Output the [X, Y] coordinate of the center of the cell containing the given text.  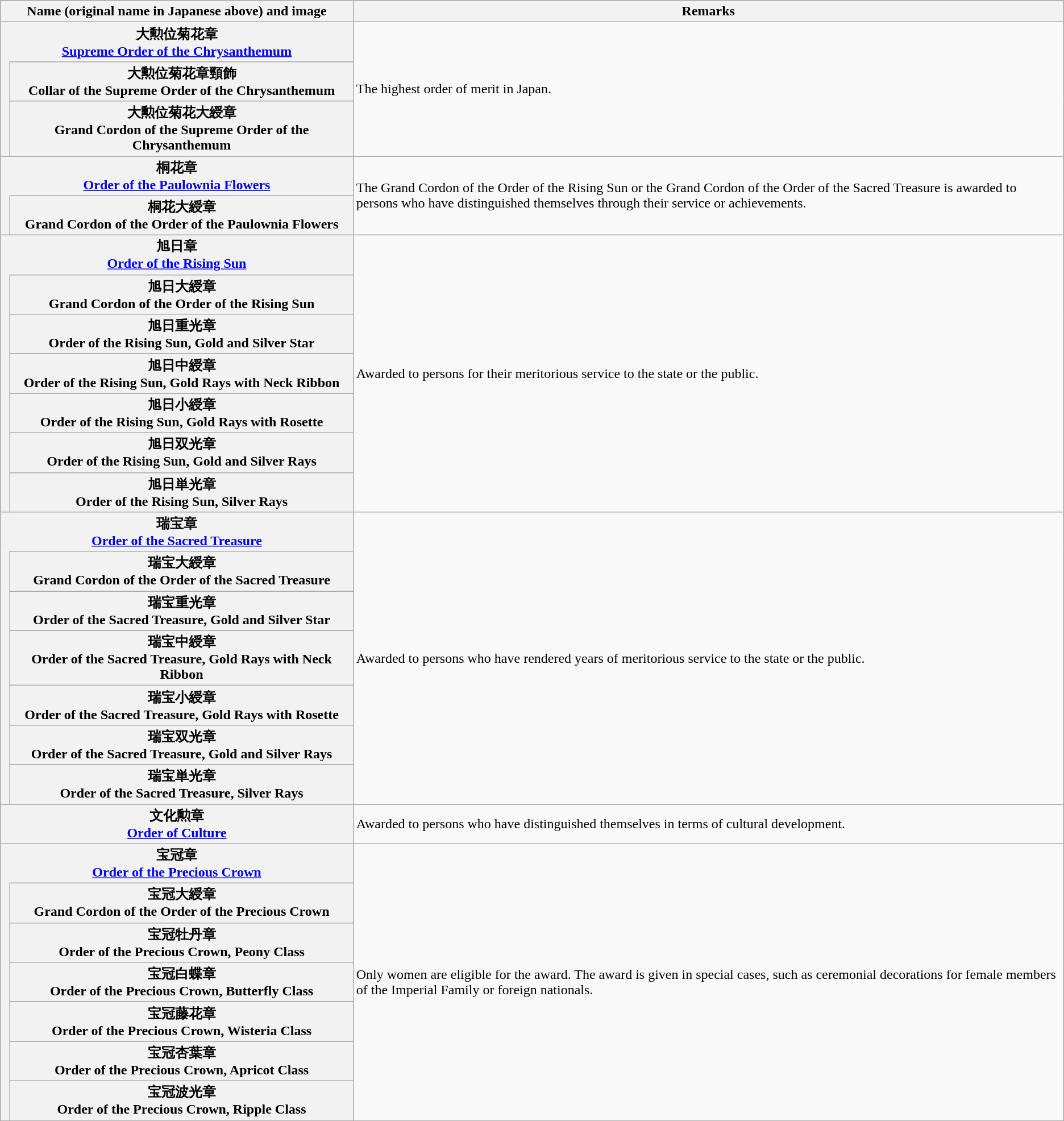
桐花章Order of the Paulownia Flowers [177, 176]
Awarded to persons who have rendered years of meritorious service to the state or the public. [708, 658]
宝冠白蝶章Order of the Precious Crown, Butterfly Class [182, 982]
瑞宝大綬章Grand Cordon of the Order of the Sacred Treasure [182, 571]
宝冠波光章Order of the Precious Crown, Ripple Class [182, 1101]
Name (original name in Japanese above) and image [177, 11]
大勲位菊花章Supreme Order of the Chrysanthemum [177, 42]
旭日大綬章Grand Cordon of the Order of the Rising Sun [182, 294]
Awarded to persons for their meritorious service to the state or the public. [708, 374]
瑞宝章Order of the Sacred Treasure [177, 532]
旭日章Order of the Rising Sun [177, 255]
宝冠章Order of the Precious Crown [177, 863]
宝冠大綬章Grand Cordon of the Order of the Precious Crown [182, 903]
旭日双光章Order of the Rising Sun, Gold and Silver Rays [182, 452]
旭日単光章Order of the Rising Sun, Silver Rays [182, 492]
宝冠杏葉章Order of the Precious Crown, Apricot Class [182, 1061]
宝冠藤花章Order of the Precious Crown, Wisteria Class [182, 1022]
大勲位菊花章頸飾Collar of the Supreme Order of the Chrysanthemum [182, 81]
Awarded to persons who have distinguished themselves in terms of cultural development. [708, 824]
桐花大綬章Grand Cordon of the Order of the Paulownia Flowers [182, 215]
旭日小綬章Order of the Rising Sun, Gold Rays with Rosette [182, 413]
大勲位菊花大綬章Grand Cordon of the Supreme Order of the Chrysanthemum [182, 128]
旭日重光章Order of the Rising Sun, Gold and Silver Star [182, 334]
Remarks [708, 11]
瑞宝小綬章Order of the Sacred Treasure, Gold Rays with Rosette [182, 705]
The highest order of merit in Japan. [708, 89]
旭日中綬章Order of the Rising Sun, Gold Rays with Neck Ribbon [182, 373]
瑞宝単光章Order of the Sacred Treasure, Silver Rays [182, 784]
宝冠牡丹章Order of the Precious Crown, Peony Class [182, 943]
瑞宝双光章Order of the Sacred Treasure, Gold and Silver Rays [182, 745]
瑞宝重光章Order of the Sacred Treasure, Gold and Silver Star [182, 611]
文化勲章Order of Culture [177, 824]
瑞宝中綬章Order of the Sacred Treasure, Gold Rays with Neck Ribbon [182, 658]
